Return the [x, y] coordinate for the center point of the cell that contains the specified text.  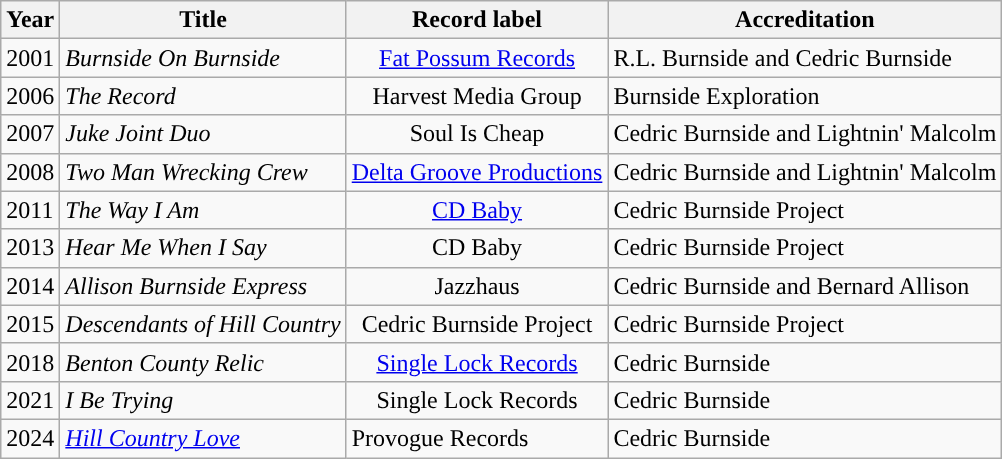
Descendants of Hill Country [203, 324]
Accreditation [805, 20]
Harvest Media Group [477, 96]
Year [30, 20]
I Be Trying [203, 400]
Burnside On Burnside [203, 58]
Hill Country Love [203, 438]
Soul Is Cheap [477, 134]
Two Man Wrecking Crew [203, 172]
2011 [30, 210]
2021 [30, 400]
The Way I Am [203, 210]
2001 [30, 58]
2018 [30, 362]
2013 [30, 248]
Delta Groove Productions [477, 172]
Record label [477, 20]
2015 [30, 324]
Cedric Burnside and Bernard Allison [805, 286]
2008 [30, 172]
2007 [30, 134]
2006 [30, 96]
2014 [30, 286]
R.L. Burnside and Cedric Burnside [805, 58]
Provogue Records [477, 438]
Benton County Relic [203, 362]
Burnside Exploration [805, 96]
Allison Burnside Express [203, 286]
The Record [203, 96]
Jazzhaus [477, 286]
2024 [30, 438]
Hear Me When I Say [203, 248]
Title [203, 20]
Juke Joint Duo [203, 134]
Fat Possum Records [477, 58]
